From the cell containing the given text, extract its center point as (x, y) coordinate. 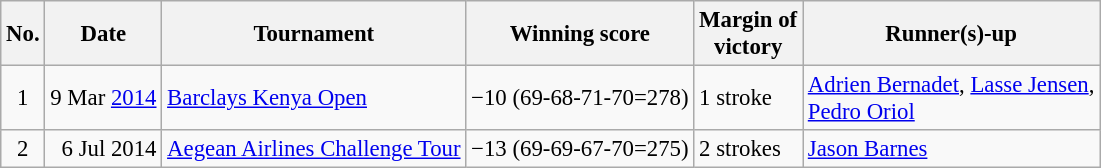
−10 (69-68-71-70=278) (580, 98)
2 (23, 149)
No. (23, 34)
Margin ofvictory (748, 34)
Jason Barnes (950, 149)
1 stroke (748, 98)
1 (23, 98)
2 strokes (748, 149)
−13 (69-69-67-70=275) (580, 149)
9 Mar 2014 (104, 98)
Tournament (314, 34)
Aegean Airlines Challenge Tour (314, 149)
Adrien Bernadet, Lasse Jensen, Pedro Oriol (950, 98)
Barclays Kenya Open (314, 98)
Winning score (580, 34)
6 Jul 2014 (104, 149)
Runner(s)-up (950, 34)
Date (104, 34)
